Capture the cell that displays the provided text and extract its [X, Y] central coordinate. 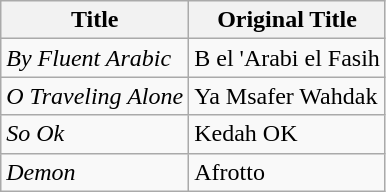
Title [95, 20]
B el 'Arabi el Fasih [288, 58]
Kedah OK [288, 134]
Ya Msafer Wahdak [288, 96]
O Traveling Alone [95, 96]
Afrotto [288, 172]
Original Title [288, 20]
So Ok [95, 134]
Demon [95, 172]
By Fluent Arabic [95, 58]
